Determine the [X, Y] coordinate at the center of the cell enclosing the given text.  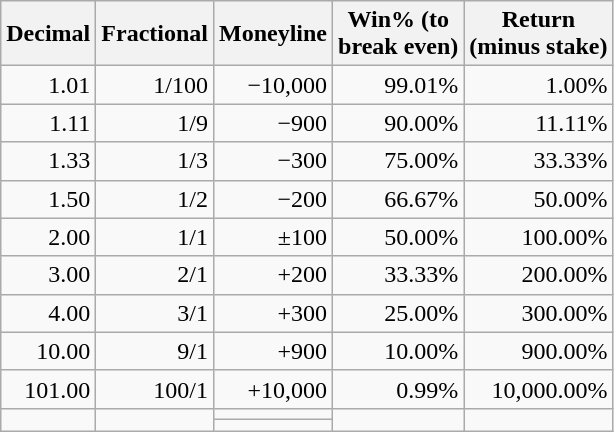
1/1 [155, 237]
1/9 [155, 123]
+10,000 [272, 389]
−200 [272, 199]
−300 [272, 161]
Fractional [155, 34]
+300 [272, 313]
10.00% [398, 351]
±100 [272, 237]
300.00% [538, 313]
3/1 [155, 313]
1/2 [155, 199]
1.00% [538, 85]
9/1 [155, 351]
Win% (tobreak even) [398, 34]
+200 [272, 275]
25.00% [398, 313]
66.67% [398, 199]
90.00% [398, 123]
−10,000 [272, 85]
2.00 [48, 237]
101.00 [48, 389]
1.11 [48, 123]
900.00% [538, 351]
1.50 [48, 199]
+900 [272, 351]
4.00 [48, 313]
99.01% [398, 85]
Moneyline [272, 34]
100.00% [538, 237]
200.00% [538, 275]
Return(minus stake) [538, 34]
75.00% [398, 161]
10.00 [48, 351]
11.11% [538, 123]
100/1 [155, 389]
−900 [272, 123]
0.99% [398, 389]
10,000.00% [538, 389]
3.00 [48, 275]
1.01 [48, 85]
1/100 [155, 85]
2/1 [155, 275]
1/3 [155, 161]
Decimal [48, 34]
1.33 [48, 161]
